Find where the given text appears and provide that cell's center as (x, y) coordinate. 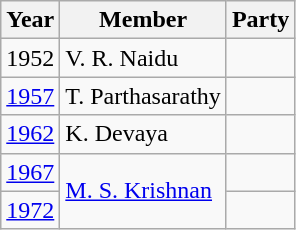
1962 (30, 134)
T. Parthasarathy (144, 96)
M. S. Krishnan (144, 191)
1972 (30, 210)
Year (30, 20)
K. Devaya (144, 134)
V. R. Naidu (144, 58)
Party (260, 20)
Member (144, 20)
1957 (30, 96)
1952 (30, 58)
1967 (30, 172)
